Output the [x, y] coordinate of the center of the cell containing the given text.  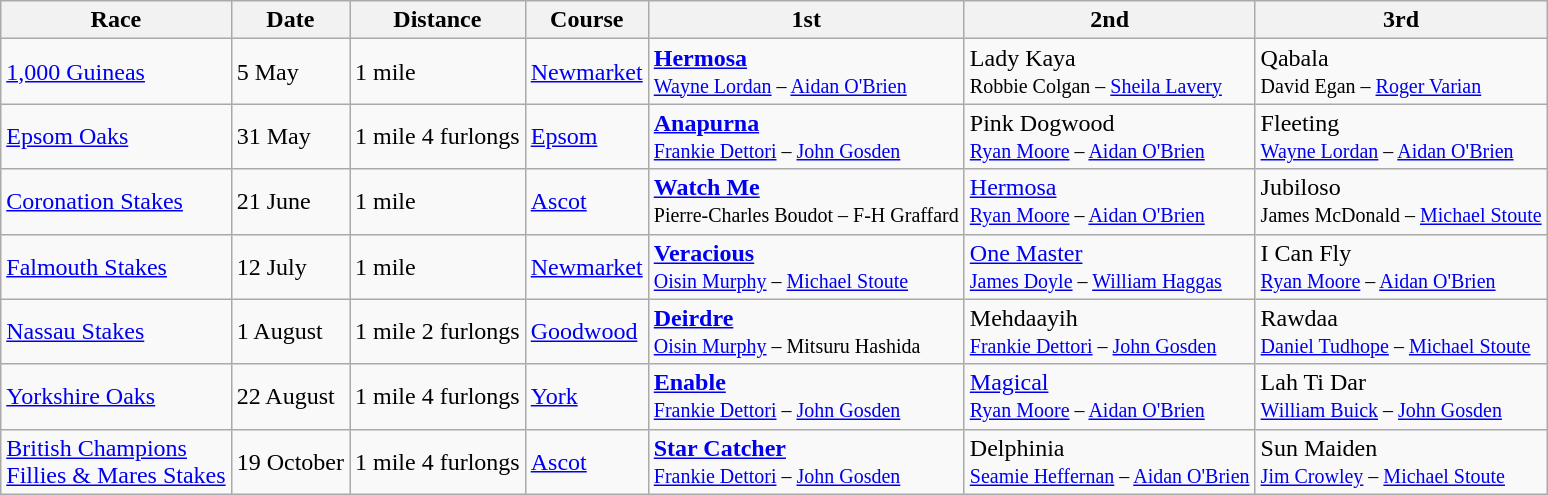
3rd [1401, 20]
12 July [290, 266]
I Can FlyRyan Moore – Aidan O'Brien [1401, 266]
Coronation Stakes [116, 202]
2nd [1110, 20]
Pink DogwoodRyan Moore – Aidan O'Brien [1110, 136]
FleetingWayne Lordan – Aidan O'Brien [1401, 136]
DelphiniaSeamie Heffernan – Aidan O'Brien [1110, 462]
Falmouth Stakes [116, 266]
Yorkshire Oaks [116, 396]
VeraciousOisin Murphy – Michael Stoute [806, 266]
Distance [438, 20]
Epsom Oaks [116, 136]
22 August [290, 396]
York [586, 396]
5 May [290, 72]
Lady KayaRobbie Colgan – Sheila Lavery [1110, 72]
JubilosoJames McDonald – Michael Stoute [1401, 202]
31 May [290, 136]
Star CatcherFrankie Dettori – John Gosden [806, 462]
AnapurnaFrankie Dettori – John Gosden [806, 136]
1 August [290, 332]
HermosaWayne Lordan – Aidan O'Brien [806, 72]
Sun MaidenJim Crowley – Michael Stoute [1401, 462]
1,000 Guineas [116, 72]
1 mile 2 furlongs [438, 332]
Date [290, 20]
MagicalRyan Moore – Aidan O'Brien [1110, 396]
British ChampionsFillies & Mares Stakes [116, 462]
RawdaaDaniel Tudhope – Michael Stoute [1401, 332]
Course [586, 20]
HermosaRyan Moore – Aidan O'Brien [1110, 202]
21 June [290, 202]
EnableFrankie Dettori – John Gosden [806, 396]
Epsom [586, 136]
Lah Ti DarWilliam Buick – John Gosden [1401, 396]
One MasterJames Doyle – William Haggas [1110, 266]
MehdaayihFrankie Dettori – John Gosden [1110, 332]
1st [806, 20]
Watch MePierre-Charles Boudot – F-H Graffard [806, 202]
Nassau Stakes [116, 332]
DeirdreOisin Murphy – Mitsuru Hashida [806, 332]
Race [116, 20]
19 October [290, 462]
Goodwood [586, 332]
QabalaDavid Egan – Roger Varian [1401, 72]
